Pinpoint the cell where the given text exists, returning its [X, Y] midpoint coordinate. 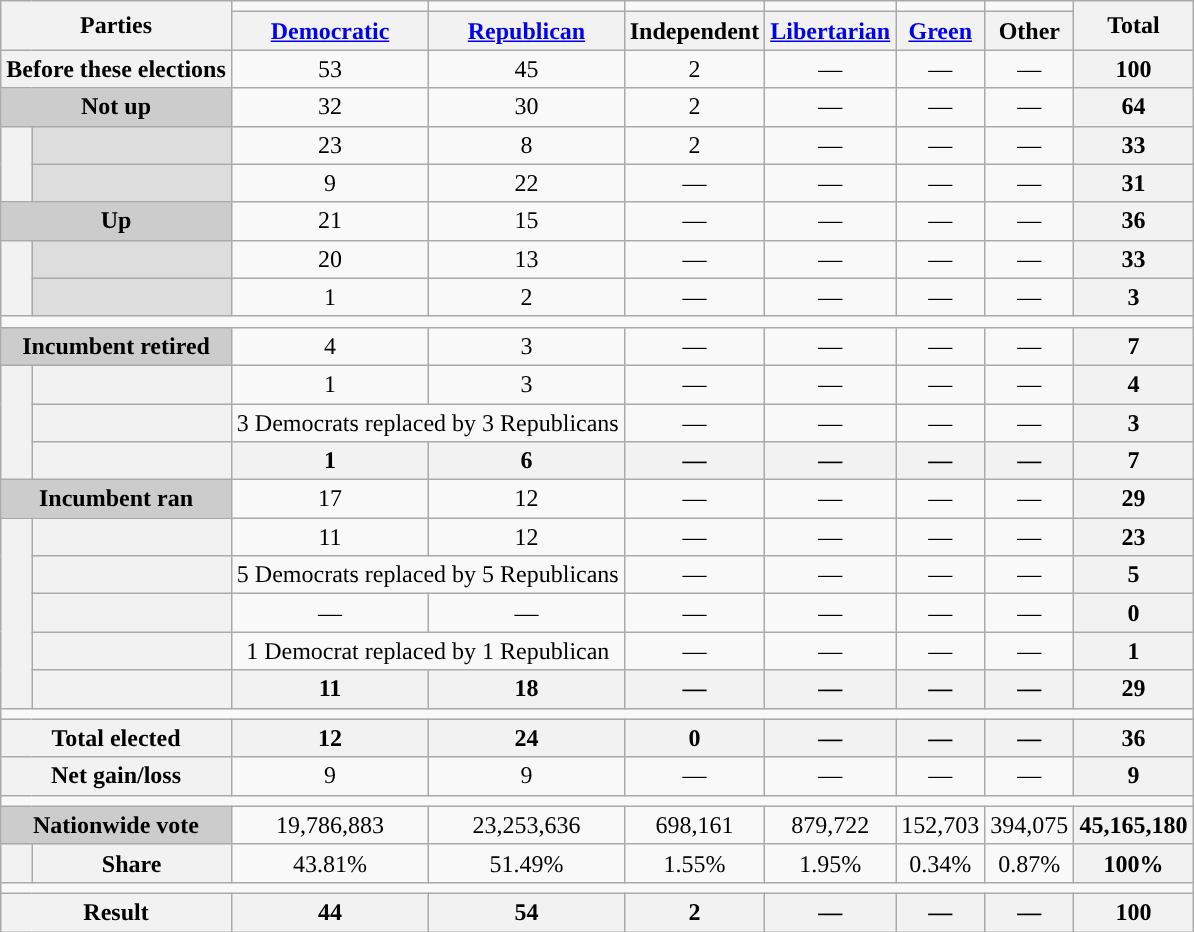
0.34% [940, 863]
15 [527, 221]
0.87% [1030, 863]
Democratic [330, 31]
Total elected [116, 738]
152,703 [940, 825]
21 [330, 221]
1 Democrat replaced by 1 Republican [428, 651]
20 [330, 259]
Independent [694, 31]
22 [527, 183]
Parties [116, 26]
51.49% [527, 863]
30 [527, 107]
31 [1134, 183]
5 [1134, 575]
45,165,180 [1134, 825]
Net gain/loss [116, 776]
100% [1134, 863]
Nationwide vote [116, 825]
19,786,883 [330, 825]
23,253,636 [527, 825]
Total [1134, 26]
1.55% [694, 863]
13 [527, 259]
879,722 [830, 825]
8 [527, 145]
Result [116, 912]
18 [527, 689]
17 [330, 499]
698,161 [694, 825]
Republican [527, 31]
6 [527, 461]
Up [116, 221]
Not up [116, 107]
Share [132, 863]
Green [940, 31]
Other [1030, 31]
43.81% [330, 863]
5 Democrats replaced by 5 Republicans [428, 575]
394,075 [1030, 825]
Before these elections [116, 69]
54 [527, 912]
Incumbent retired [116, 346]
Libertarian [830, 31]
1.95% [830, 863]
32 [330, 107]
24 [527, 738]
44 [330, 912]
3 Democrats replaced by 3 Republicans [428, 423]
45 [527, 69]
Incumbent ran [116, 499]
53 [330, 69]
64 [1134, 107]
